Provide the [X, Y] coordinate of the cell's center where the given text is located.  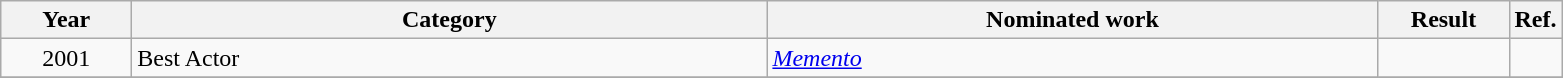
2001 [66, 58]
Memento [1072, 58]
Best Actor [450, 58]
Ref. [1536, 20]
Result [1444, 20]
Year [66, 20]
Category [450, 20]
Nominated work [1072, 20]
